Extract the [X, Y] coordinate from the center of the cell holding the provided text.  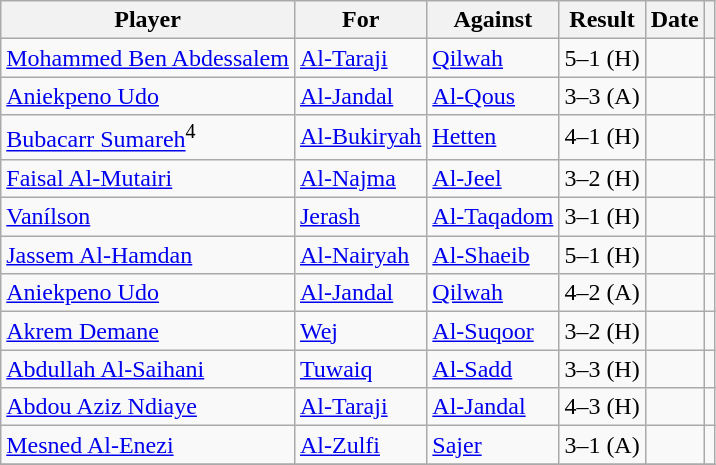
Al-Bukiryah [360, 138]
3–1 (A) [602, 445]
Mohammed Ben Abdessalem [148, 58]
Al-Nairyah [360, 255]
Al-Shaeib [493, 255]
3–3 (A) [602, 96]
4–3 (H) [602, 407]
For [360, 20]
Wej [360, 331]
Al-Sadd [493, 369]
Akrem Demane [148, 331]
Vanílson [148, 217]
Faisal Al-Mutairi [148, 178]
Mesned Al-Enezi [148, 445]
3–3 (H) [602, 369]
3–1 (H) [602, 217]
Al-Jeel [493, 178]
Al-Suqoor [493, 331]
Al-Qous [493, 96]
Player [148, 20]
Sajer [493, 445]
Against [493, 20]
Result [602, 20]
Abdou Aziz Ndiaye [148, 407]
Abdullah Al-Saihani [148, 369]
Bubacarr Sumareh4 [148, 138]
Al-Taqadom [493, 217]
Jerash [360, 217]
Al-Zulfi [360, 445]
Tuwaiq [360, 369]
Jassem Al-Hamdan [148, 255]
Hetten [493, 138]
4–1 (H) [602, 138]
Al-Najma [360, 178]
Date [674, 20]
4–2 (A) [602, 293]
